Locate the cell with the specified text and output its (x, y) center coordinate. 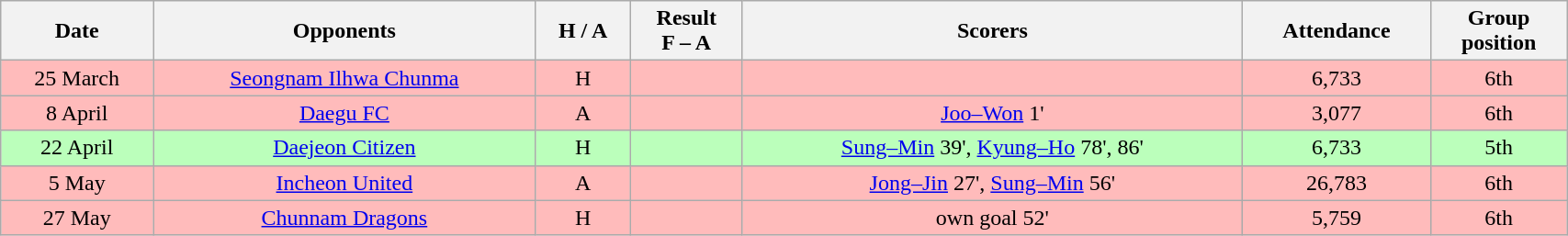
Scorers (992, 31)
Jong–Jin 27', Sung–Min 56' (992, 183)
Joo–Won 1' (992, 113)
Daegu FC (344, 113)
Opponents (344, 31)
Date (77, 31)
27 May (77, 218)
Attendance (1336, 31)
22 April (77, 148)
Groupposition (1499, 31)
H / A (582, 31)
5th (1499, 148)
Incheon United (344, 183)
5 May (77, 183)
3,077 (1336, 113)
Seongnam Ilhwa Chunma (344, 78)
5,759 (1336, 218)
own goal 52' (992, 218)
Sung–Min 39', Kyung–Ho 78', 86' (992, 148)
ResultF – A (686, 31)
26,783 (1336, 183)
Chunnam Dragons (344, 218)
8 April (77, 113)
25 March (77, 78)
Daejeon Citizen (344, 148)
